For the text-containing cell, return its midpoint in (X, Y) coordinate format. 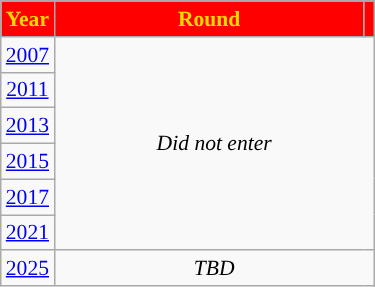
2017 (28, 197)
Did not enter (214, 144)
2013 (28, 126)
Year (28, 19)
TBD (214, 269)
2021 (28, 233)
2011 (28, 90)
2025 (28, 269)
2007 (28, 55)
Round (209, 19)
2015 (28, 162)
